Extract the (X, Y) coordinate from the center of the cell holding the provided text.  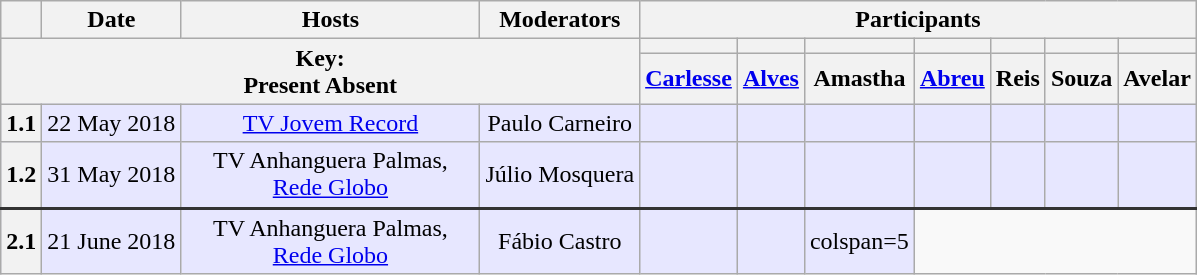
Carlesse (689, 78)
21 June 2018 (112, 241)
31 May 2018 (112, 175)
22 May 2018 (112, 123)
Date (112, 20)
Abreu (952, 78)
TV Jovem Record (330, 123)
Alves (770, 78)
Hosts (330, 20)
Souza (1081, 78)
1.1 (22, 123)
Júlio Mosquera (560, 175)
Fábio Castro (560, 241)
Key: Present Absent (320, 72)
Avelar (1158, 78)
Reis (1018, 78)
1.2 (22, 175)
2.1 (22, 241)
colspan=5 (859, 241)
Amastha (859, 78)
Moderators (560, 20)
Participants (918, 20)
Paulo Carneiro (560, 123)
